Return (x, y) of the center of cell containing provided text 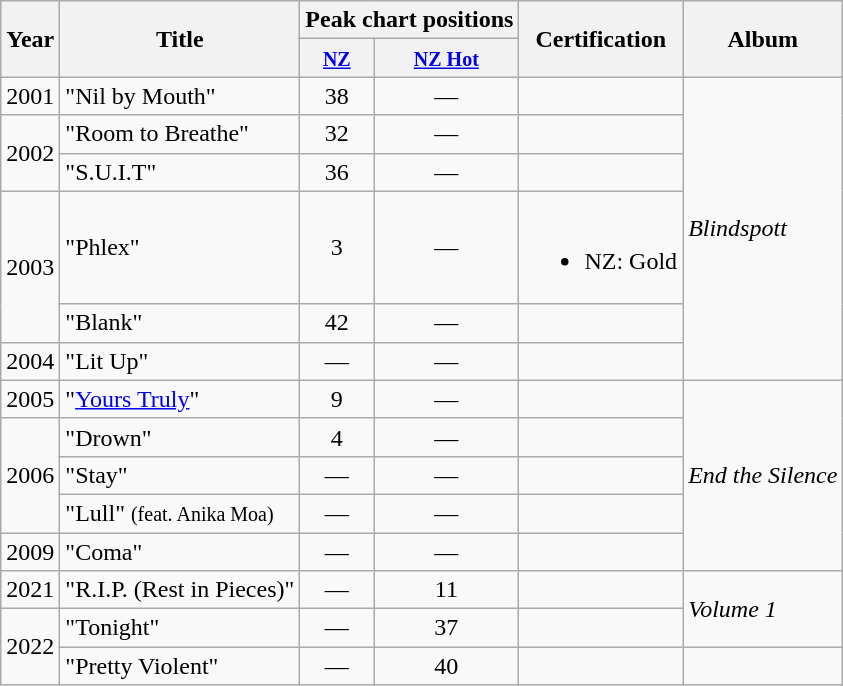
2004 (30, 361)
Blindspott (763, 228)
2003 (30, 266)
3 (337, 248)
"S.U.I.T" (180, 172)
"Pretty Violent" (180, 666)
"Coma" (180, 551)
"Lit Up" (180, 361)
2021 (30, 590)
Album (763, 39)
2001 (30, 96)
Peak chart positions (410, 20)
"Phlex" (180, 248)
"Nil by Mouth" (180, 96)
42 (337, 323)
Title (180, 39)
NZ (337, 58)
"Tonight" (180, 628)
2009 (30, 551)
NZ: Gold (601, 248)
"Drown" (180, 437)
"Lull" (feat. Anika Moa) (180, 513)
2006 (30, 475)
36 (337, 172)
"Stay" (180, 475)
End the Silence (763, 475)
"Yours Truly" (180, 399)
"R.I.P. (Rest in Pieces)" (180, 590)
"Room to Breathe" (180, 134)
"Blank" (180, 323)
9 (337, 399)
Certification (601, 39)
2022 (30, 647)
32 (337, 134)
2002 (30, 153)
Volume 1 (763, 609)
Year (30, 39)
40 (446, 666)
2005 (30, 399)
11 (446, 590)
37 (446, 628)
NZ Hot (446, 58)
4 (337, 437)
38 (337, 96)
